Pinpoint the cell where the given text exists, returning its (x, y) midpoint coordinate. 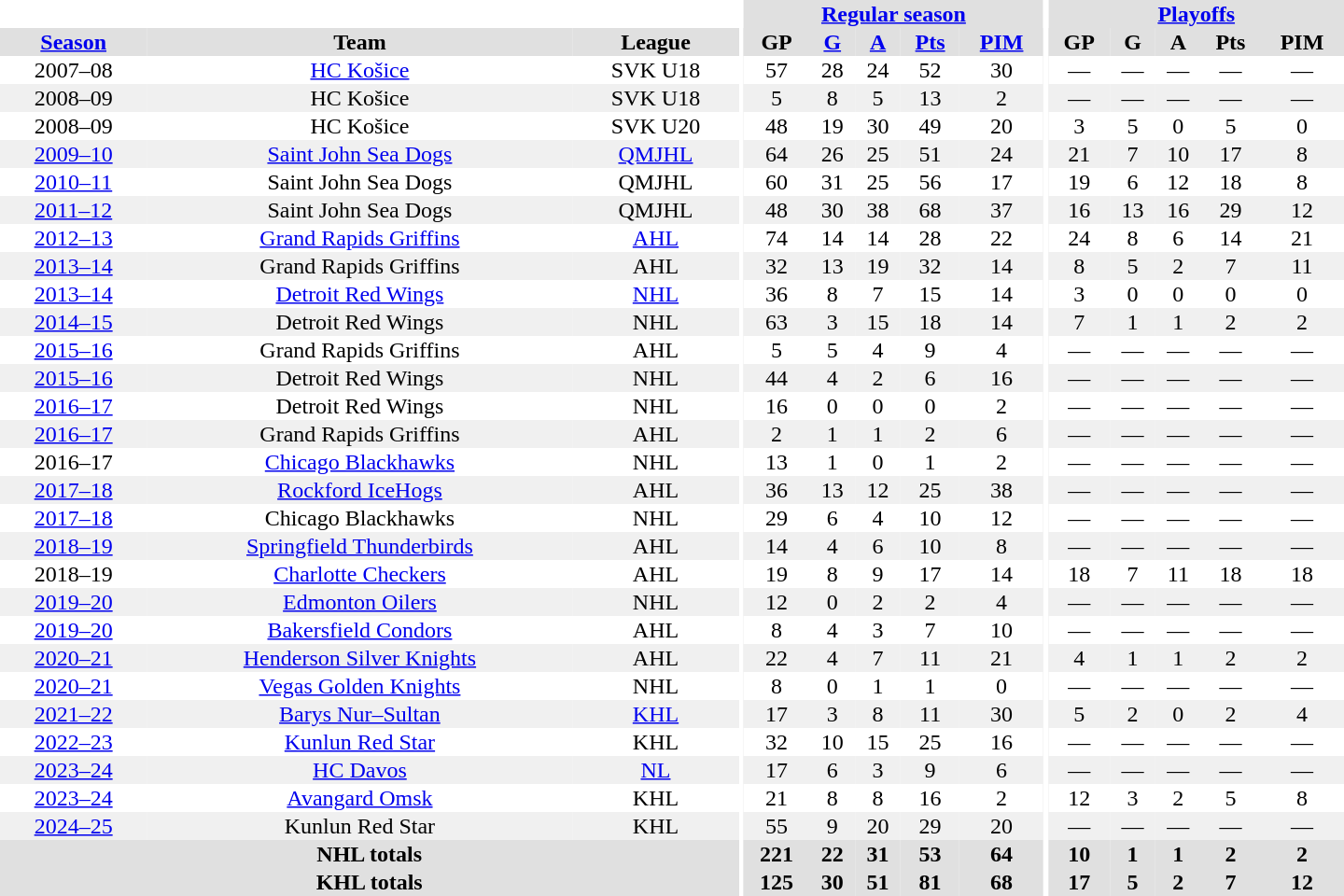
Season (73, 42)
2010–11 (73, 182)
81 (930, 882)
221 (777, 854)
Henderson Silver Knights (359, 658)
52 (930, 70)
Regular season (894, 14)
Playoffs (1197, 14)
2012–13 (73, 238)
2007–08 (73, 70)
37 (1001, 210)
NL (656, 770)
Rockford IceHogs (359, 490)
SVK U20 (656, 126)
Vegas Golden Knights (359, 686)
Charlotte Checkers (359, 574)
53 (930, 854)
2024–25 (73, 826)
44 (777, 378)
2021–22 (73, 714)
2022–23 (73, 742)
HC Davos (359, 770)
Bakersfield Condors (359, 630)
63 (777, 322)
League (656, 42)
Springfield Thunderbirds (359, 546)
Avangard Omsk (359, 798)
57 (777, 70)
KHL totals (370, 882)
2014–15 (73, 322)
Team (359, 42)
NHL totals (370, 854)
49 (930, 126)
55 (777, 826)
125 (777, 882)
Edmonton Oilers (359, 602)
2009–10 (73, 154)
2011–12 (73, 210)
Barys Nur–Sultan (359, 714)
26 (833, 154)
60 (777, 182)
56 (930, 182)
74 (777, 238)
